From the cell containing the given text, extract its center point as (X, Y) coordinate. 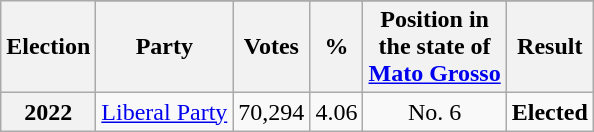
Liberal Party (164, 112)
No. 6 (434, 112)
% (336, 47)
Position in the state of Mato Grosso (434, 47)
70,294 (272, 112)
Elected (550, 112)
4.06 (336, 112)
Party (164, 47)
Votes (272, 47)
Election (48, 47)
Result (550, 47)
2022 (48, 112)
